Provide the (X, Y) coordinate of the cell's center where the given text is located.  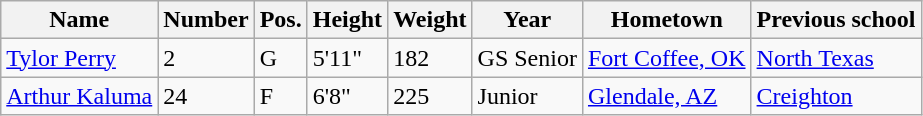
Tylor Perry (80, 58)
G (280, 58)
Name (80, 20)
Previous school (836, 20)
Fort Coffee, OK (666, 58)
Number (206, 20)
Weight (430, 20)
Glendale, AZ (666, 96)
182 (430, 58)
F (280, 96)
2 (206, 58)
Year (527, 20)
24 (206, 96)
Height (347, 20)
Junior (527, 96)
Arthur Kaluma (80, 96)
Creighton (836, 96)
GS Senior (527, 58)
Pos. (280, 20)
6'8" (347, 96)
North Texas (836, 58)
225 (430, 96)
5'11" (347, 58)
Hometown (666, 20)
